Detect which cell encompasses the target text, then output its [X, Y] center coordinate. 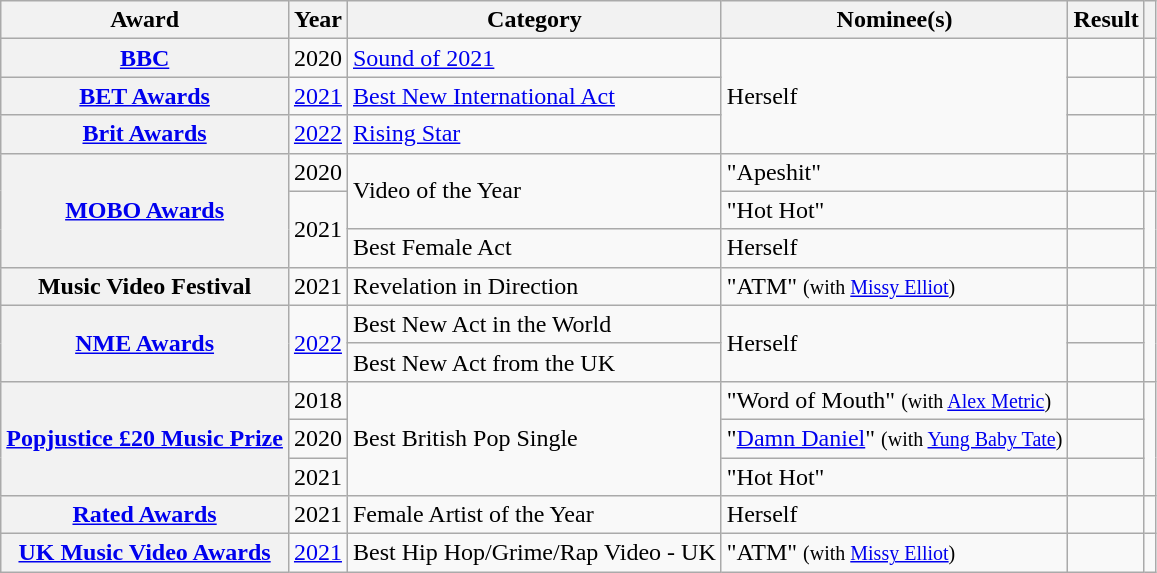
Best New International Act [534, 96]
BET Awards [145, 96]
Nominee(s) [894, 20]
Result [1106, 20]
Category [534, 20]
Female Artist of the Year [534, 515]
Best British Pop Single [534, 438]
Rated Awards [145, 515]
UK Music Video Awards [145, 553]
Popjustice £20 Music Prize [145, 438]
Revelation in Direction [534, 286]
Music Video Festival [145, 286]
Rising Star [534, 134]
2018 [318, 400]
Video of the Year [534, 191]
"Damn Daniel" (with Yung Baby Tate) [894, 438]
"Apeshit" [894, 172]
Award [145, 20]
MOBO Awards [145, 210]
Sound of 2021 [534, 58]
Best New Act in the World [534, 324]
"Word of Mouth" (with Alex Metric) [894, 400]
Best Hip Hop/Grime/Rap Video - UK [534, 553]
Year [318, 20]
BBC [145, 58]
NME Awards [145, 343]
Brit Awards [145, 134]
Best New Act from the UK [534, 362]
Best Female Act [534, 248]
